Provide the [x, y] coordinate of the cell's center where the given text is located.  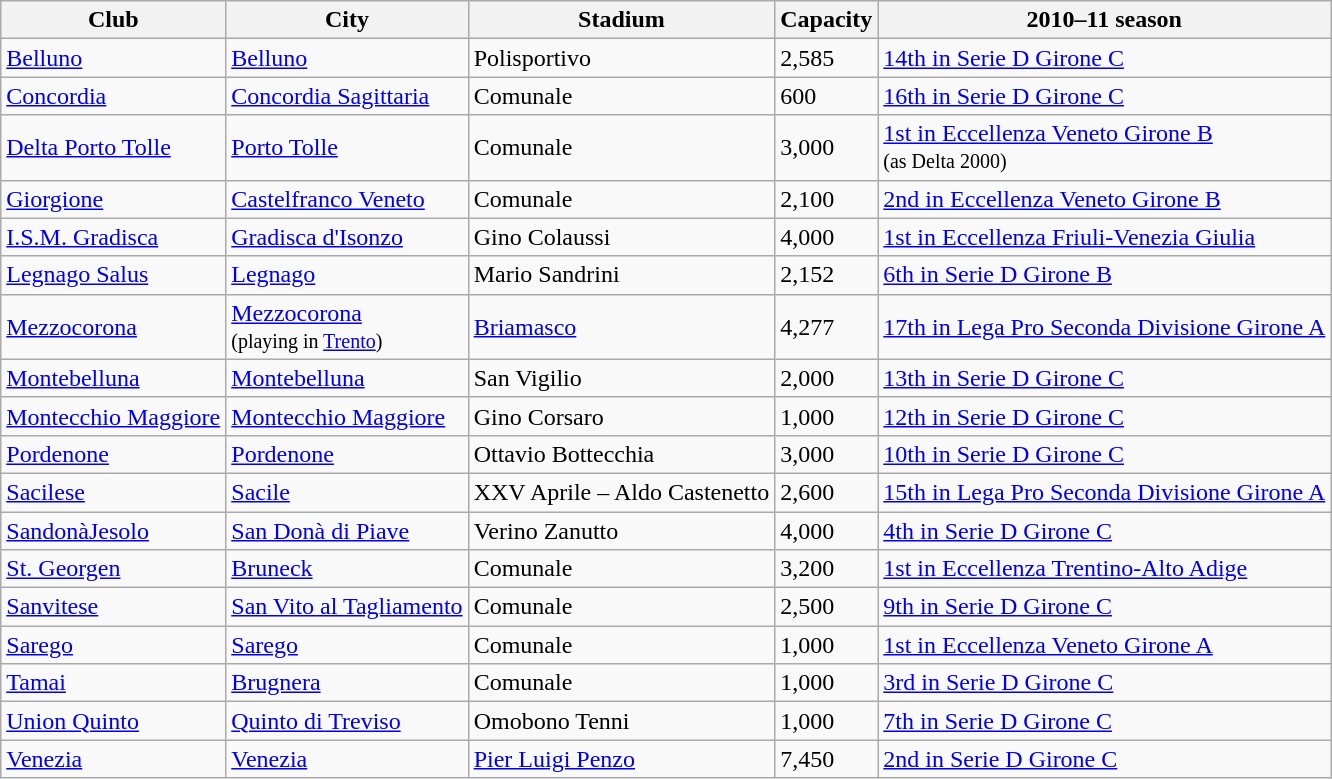
Polisportivo [622, 58]
12th in Serie D Girone C [1104, 416]
17th in Lega Pro Seconda Divisione Girone A [1104, 326]
Delta Porto Tolle [114, 148]
14th in Serie D Girone C [1104, 58]
6th in Serie D Girone B [1104, 275]
16th in Serie D Girone C [1104, 96]
9th in Serie D Girone C [1104, 607]
Mario Sandrini [622, 275]
Verino Zanutto [622, 531]
Gino Corsaro [622, 416]
Sacile [347, 492]
City [347, 20]
San Vito al Tagliamento [347, 607]
2nd in Serie D Girone C [1104, 759]
Legnago [347, 275]
Brugnera [347, 683]
4th in Serie D Girone C [1104, 531]
2,152 [826, 275]
2,600 [826, 492]
Gradisca d'Isonzo [347, 237]
3rd in Serie D Girone C [1104, 683]
13th in Serie D Girone C [1104, 378]
San Vigilio [622, 378]
Sanvitese [114, 607]
Bruneck [347, 569]
7,450 [826, 759]
Capacity [826, 20]
Mezzocorona(playing in Trento) [347, 326]
SandonàJesolo [114, 531]
2,100 [826, 199]
1st in Eccellenza Veneto Girone A [1104, 645]
Concordia [114, 96]
Club [114, 20]
Quinto di Treviso [347, 721]
San Donà di Piave [347, 531]
2,000 [826, 378]
Stadium [622, 20]
2010–11 season [1104, 20]
XXV Aprile – Aldo Castenetto [622, 492]
Concordia Sagittaria [347, 96]
Ottavio Bottecchia [622, 454]
Gino Colaussi [622, 237]
St. Georgen [114, 569]
Omobono Tenni [622, 721]
2nd in Eccellenza Veneto Girone B [1104, 199]
Briamasco [622, 326]
Pier Luigi Penzo [622, 759]
Legnago Salus [114, 275]
1st in Eccellenza Friuli-Venezia Giulia [1104, 237]
7th in Serie D Girone C [1104, 721]
15th in Lega Pro Seconda Divisione Girone A [1104, 492]
Giorgione [114, 199]
1st in Eccellenza Trentino-Alto Adige [1104, 569]
Tamai [114, 683]
3,200 [826, 569]
2,500 [826, 607]
Union Quinto [114, 721]
600 [826, 96]
Porto Tolle [347, 148]
Castelfranco Veneto [347, 199]
Mezzocorona [114, 326]
4,277 [826, 326]
10th in Serie D Girone C [1104, 454]
I.S.M. Gradisca [114, 237]
1st in Eccellenza Veneto Girone B(as Delta 2000) [1104, 148]
Sacilese [114, 492]
2,585 [826, 58]
